Determine the [X, Y] coordinate at the center of the cell enclosing the given text.  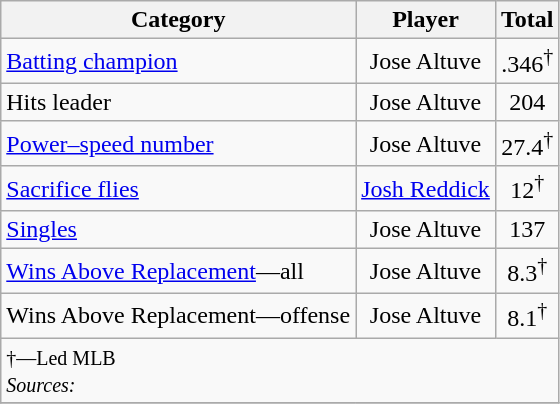
Power–speed number [178, 144]
Batting champion [178, 62]
Josh Reddick [426, 188]
8.3† [527, 272]
Total [527, 20]
Hits leader [178, 102]
.346† [527, 62]
12† [527, 188]
Wins Above Replacement—all [178, 272]
Category [178, 20]
8.1† [527, 316]
Singles [178, 230]
†—Led MLB Sources: [280, 370]
Wins Above Replacement—offense [178, 316]
Sacrifice flies [178, 188]
Player [426, 20]
204 [527, 102]
137 [527, 230]
27.4† [527, 144]
